Extract the (X, Y) coordinate from the center of the cell holding the provided text.  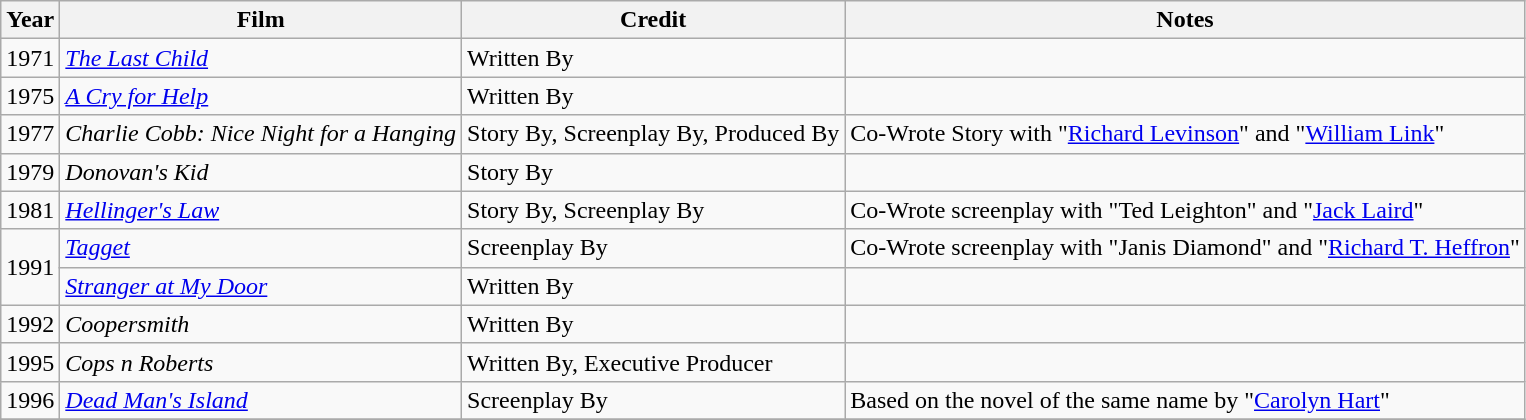
1995 (30, 362)
Notes (1185, 20)
Credit (654, 20)
Cops n Roberts (261, 362)
Co-Wrote screenplay with "Ted Leighton" and "Jack Laird" (1185, 210)
1977 (30, 134)
1975 (30, 96)
1991 (30, 267)
1992 (30, 324)
Year (30, 20)
Charlie Cobb: Nice Night for a Hanging (261, 134)
1996 (30, 400)
The Last Child (261, 58)
Coopersmith (261, 324)
Story By (654, 172)
Donovan's Kid (261, 172)
Co-Wrote screenplay with "Janis Diamond" and "Richard T. Heffron" (1185, 248)
A Cry for Help (261, 96)
Stranger at My Door (261, 286)
Co-Wrote Story with "Richard Levinson" and "William Link" (1185, 134)
Written By, Executive Producer (654, 362)
Film (261, 20)
1971 (30, 58)
1979 (30, 172)
Story By, Screenplay By (654, 210)
Tagget (261, 248)
Based on the novel of the same name by "Carolyn Hart" (1185, 400)
Hellinger's Law (261, 210)
1981 (30, 210)
Dead Man's Island (261, 400)
Story By, Screenplay By, Produced By (654, 134)
